Determine the (x, y) coordinate at the center of the cell enclosing the given text.  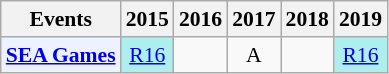
2017 (254, 19)
SEA Games (61, 55)
2019 (360, 19)
A (254, 55)
2016 (200, 19)
2018 (308, 19)
Events (61, 19)
2015 (148, 19)
